Extract the [x, y] coordinate from the center of the cell holding the provided text.  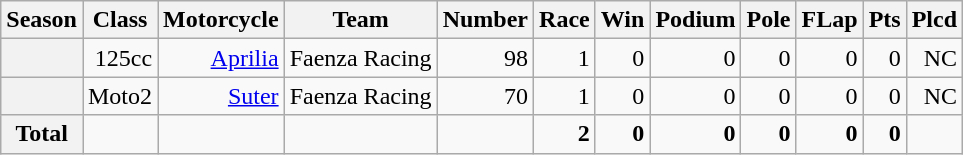
Plcd [934, 20]
Pts [884, 20]
Moto2 [120, 96]
Podium [696, 20]
Number [485, 20]
Total [42, 134]
98 [485, 58]
2 [565, 134]
Suter [222, 96]
FLap [830, 20]
Aprilia [222, 58]
Race [565, 20]
Season [42, 20]
125cc [120, 58]
Class [120, 20]
Motorcycle [222, 20]
Win [622, 20]
70 [485, 96]
Pole [768, 20]
Team [360, 20]
